Pinpoint the cell where the given text exists, returning its (X, Y) midpoint coordinate. 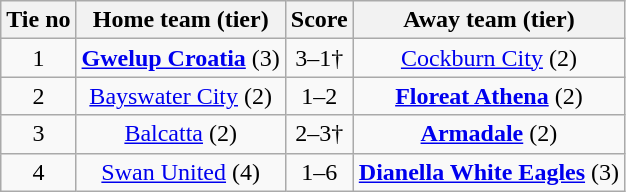
Gwelup Croatia (3) (180, 58)
Floreat Athena (2) (488, 96)
3–1† (319, 58)
3 (38, 134)
Armadale (2) (488, 134)
4 (38, 172)
Away team (tier) (488, 20)
Bayswater City (2) (180, 96)
Tie no (38, 20)
1 (38, 58)
2–3† (319, 134)
Swan United (4) (180, 172)
Cockburn City (2) (488, 58)
1–2 (319, 96)
Balcatta (2) (180, 134)
Dianella White Eagles (3) (488, 172)
2 (38, 96)
1–6 (319, 172)
Home team (tier) (180, 20)
Score (319, 20)
